From the cell containing the given text, extract its center point as [x, y] coordinate. 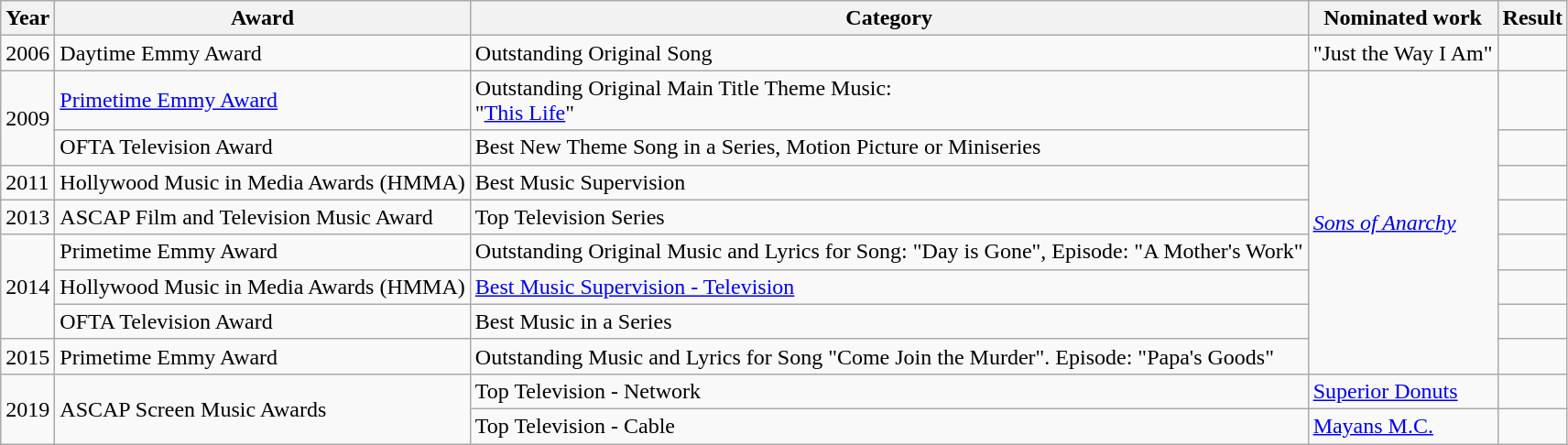
2006 [27, 53]
Best Music Supervision [888, 182]
Result [1532, 18]
Top Television - Network [888, 391]
Daytime Emmy Award [262, 53]
2011 [27, 182]
Best Music in a Series [888, 321]
ASCAP Screen Music Awards [262, 408]
2013 [27, 217]
2014 [27, 287]
Outstanding Original Music and Lyrics for Song: "Day is Gone", Episode: "A Mother's Work" [888, 252]
Top Television - Cable [888, 426]
2015 [27, 356]
Outstanding Music and Lyrics for Song "Come Join the Murder". Episode: "Papa's Goods" [888, 356]
Year [27, 18]
ASCAP Film and Television Music Award [262, 217]
2009 [27, 117]
Outstanding Original Song [888, 53]
Mayans M.C. [1403, 426]
Sons of Anarchy [1403, 222]
Best Music Supervision - Television [888, 287]
2019 [27, 408]
Outstanding Original Main Title Theme Music:"This Life" [888, 101]
Superior Donuts [1403, 391]
Best New Theme Song in a Series, Motion Picture or Miniseries [888, 147]
Category [888, 18]
"Just the Way I Am" [1403, 53]
Top Television Series [888, 217]
Award [262, 18]
Nominated work [1403, 18]
